From the cell containing the given text, extract its center point as [X, Y] coordinate. 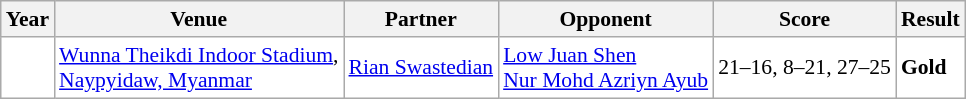
Score [804, 19]
21–16, 8–21, 27–25 [804, 68]
Result [930, 19]
Opponent [606, 19]
Low Juan Shen Nur Mohd Azriyn Ayub [606, 68]
Year [28, 19]
Partner [422, 19]
Venue [198, 19]
Wunna Theikdi Indoor Stadium, Naypyidaw, Myanmar [198, 68]
Rian Swastedian [422, 68]
Gold [930, 68]
